Scan for the cell matching the given text and deliver its (X, Y) coordinate at center. 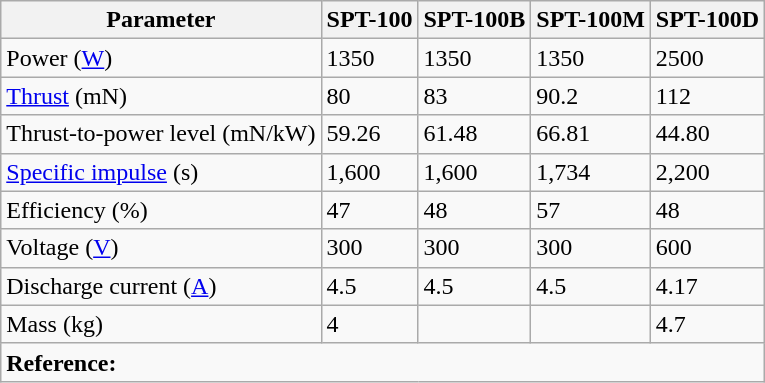
Parameter (161, 20)
83 (474, 96)
600 (707, 248)
112 (707, 96)
2,200 (707, 172)
Discharge current (A) (161, 286)
2500 (707, 58)
SPT-100M (591, 20)
Voltage (V) (161, 248)
57 (591, 210)
Thrust (mN) (161, 96)
SPT-100 (370, 20)
SPT-100D (707, 20)
Specific impulse (s) (161, 172)
4.7 (707, 324)
47 (370, 210)
80 (370, 96)
Mass (kg) (161, 324)
Reference: (383, 362)
Power (W) (161, 58)
44.80 (707, 134)
Efficiency (%) (161, 210)
66.81 (591, 134)
4 (370, 324)
90.2 (591, 96)
61.48 (474, 134)
4.17 (707, 286)
Thrust-to-power level (mN/kW) (161, 134)
SPT-100B (474, 20)
1,734 (591, 172)
59.26 (370, 134)
